Scan for the cell matching the given text and deliver its (x, y) coordinate at center. 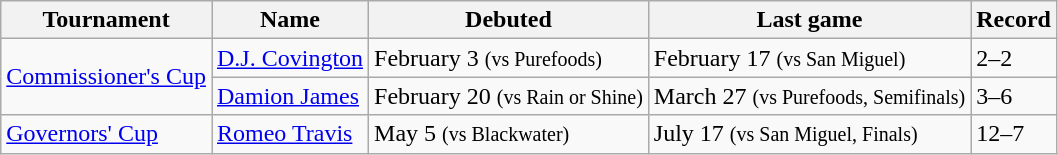
Last game (809, 20)
May 5 (vs Blackwater) (509, 134)
Record (1014, 20)
3–6 (1014, 96)
Debuted (509, 20)
February 17 (vs San Miguel) (809, 58)
February 20 (vs Rain or Shine) (509, 96)
February 3 (vs Purefoods) (509, 58)
2–2 (1014, 58)
Commissioner's Cup (106, 77)
Romeo Travis (290, 134)
July 17 (vs San Miguel, Finals) (809, 134)
Damion James (290, 96)
12–7 (1014, 134)
March 27 (vs Purefoods, Semifinals) (809, 96)
Tournament (106, 20)
Governors' Cup (106, 134)
D.J. Covington (290, 58)
Name (290, 20)
